For the text-containing cell, return its midpoint in [X, Y] coordinate format. 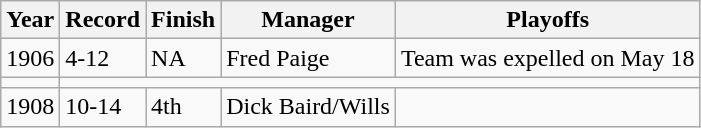
4-12 [103, 58]
1908 [30, 107]
NA [184, 58]
Dick Baird/Wills [308, 107]
Record [103, 20]
10-14 [103, 107]
4th [184, 107]
Team was expelled on May 18 [548, 58]
Playoffs [548, 20]
1906 [30, 58]
Year [30, 20]
Fred Paige [308, 58]
Manager [308, 20]
Finish [184, 20]
